Scan for the cell matching the given text and deliver its (X, Y) coordinate at center. 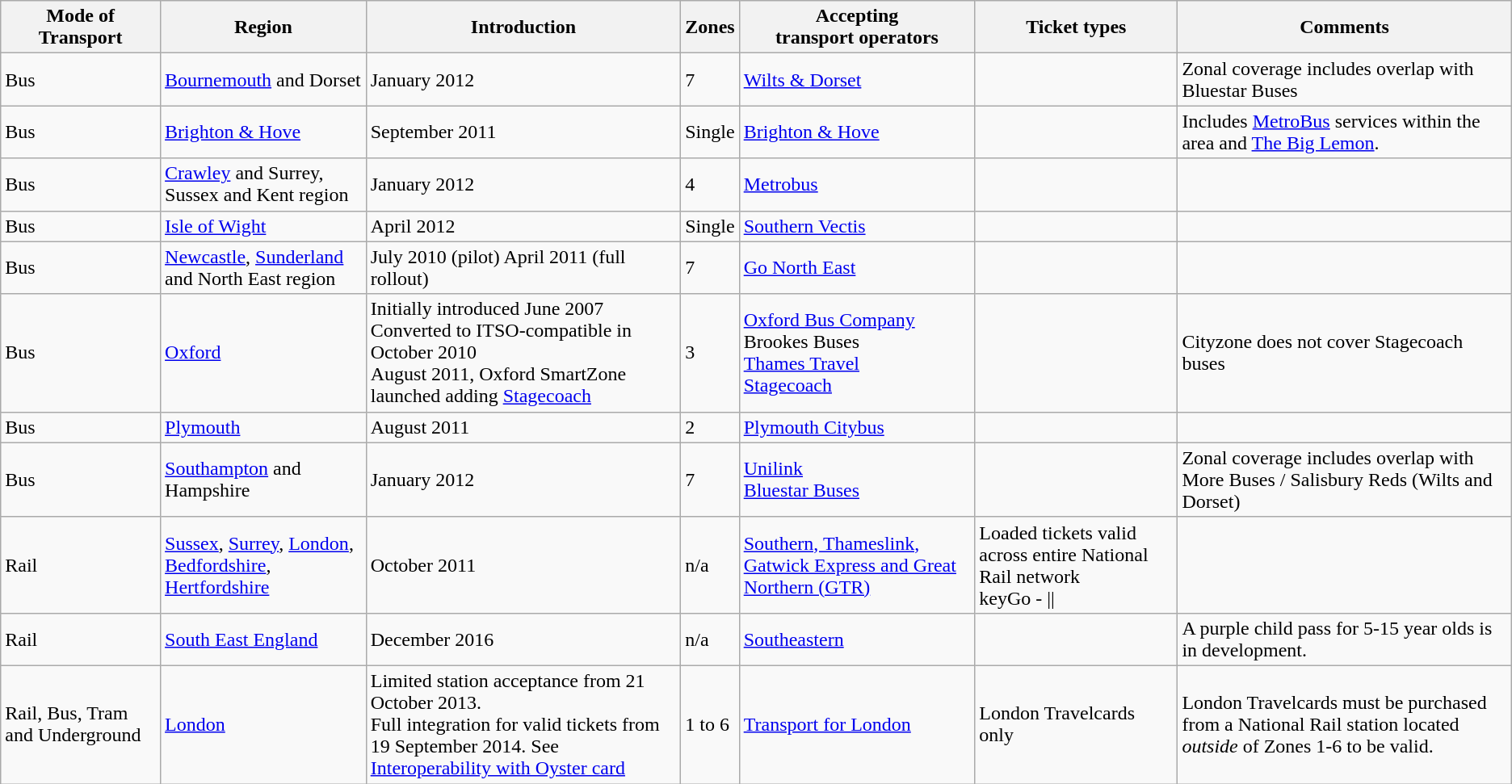
Southeastern (857, 639)
Region (263, 27)
Plymouth Citybus (857, 427)
London Travelcards must be purchased from a National Rail station located outside of Zones 1-6 to be valid. (1344, 724)
A purple child pass for 5-15 year olds is in development. (1344, 639)
Limited station acceptance from 21 October 2013.Full integration for valid tickets from 19 September 2014. See Interoperability with Oyster card (523, 724)
December 2016 (523, 639)
Zones (710, 27)
Metrobus (857, 184)
Plymouth (263, 427)
Bournemouth and Dorset (263, 79)
Oxford (263, 353)
London (263, 724)
April 2012 (523, 226)
September 2011 (523, 132)
4 (710, 184)
Introduction (523, 27)
Loaded tickets valid across entire National Rail networkkeyGo - || (1076, 565)
August 2011 (523, 427)
Sussex, Surrey, London, Bedfordshire, Hertfordshire (263, 565)
London Travelcards only (1076, 724)
July 2010 (pilot) April 2011 (full rollout) (523, 268)
Comments (1344, 27)
Crawley and Surrey, Sussex and Kent region (263, 184)
Unilink Bluestar Buses (857, 480)
1 to 6 (710, 724)
Transport for London (857, 724)
Zonal coverage includes overlap with More Buses / Salisbury Reds (Wilts and Dorset) (1344, 480)
Rail, Bus, Tram and Underground (81, 724)
Go North East (857, 268)
Ticket types (1076, 27)
Southern, Thameslink, Gatwick Express and Great Northern (GTR) (857, 565)
Wilts & Dorset (857, 79)
October 2011 (523, 565)
Initially introduced June 2007Converted to ITSO-compatible in October 2010August 2011, Oxford SmartZone launched adding Stagecoach (523, 353)
Accepting transport operators (857, 27)
Cityzone does not cover Stagecoach buses (1344, 353)
Newcastle, Sunderland and North East region (263, 268)
South East England (263, 639)
Oxford Bus CompanyBrookes BusesThames TravelStagecoach (857, 353)
Southern Vectis (857, 226)
Zonal coverage includes overlap with Bluestar Buses (1344, 79)
3 (710, 353)
Southampton and Hampshire (263, 480)
Isle of Wight (263, 226)
2 (710, 427)
Mode of Transport (81, 27)
Includes MetroBus services within the area and The Big Lemon. (1344, 132)
